For the text-containing cell, return its midpoint in [x, y] coordinate format. 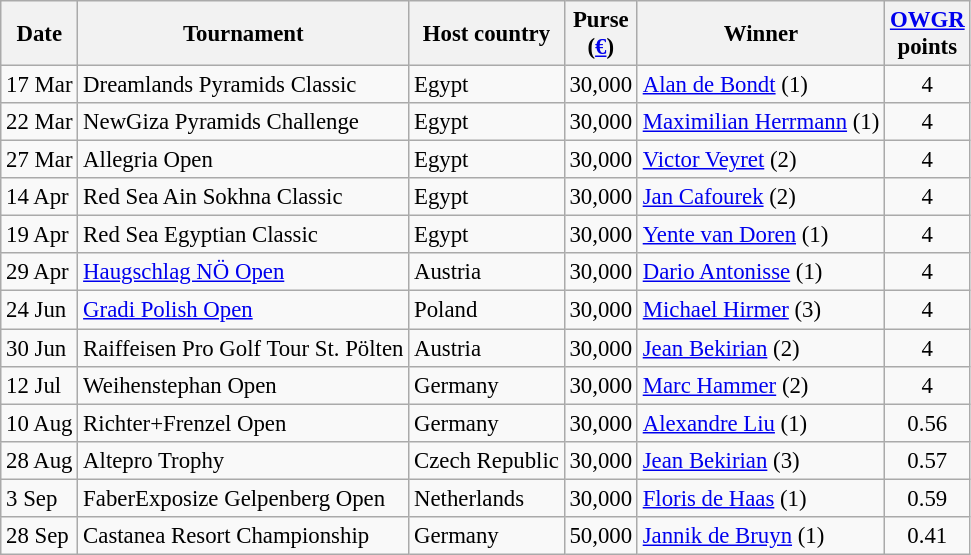
Jean Bekirian (2) [760, 348]
Yente van Doren (1) [760, 235]
12 Jul [40, 385]
Jannik de Bruyn (1) [760, 536]
Red Sea Ain Sokhna Classic [244, 197]
NewGiza Pyramids Challenge [244, 122]
Alexandre Liu (1) [760, 423]
Alan de Bondt (1) [760, 85]
0.59 [928, 498]
FaberExposize Gelpenberg Open [244, 498]
14 Apr [40, 197]
Tournament [244, 34]
Host country [486, 34]
Czech Republic [486, 460]
22 Mar [40, 122]
29 Apr [40, 273]
Allegria Open [244, 160]
Michael Hirmer (3) [760, 310]
3 Sep [40, 498]
27 Mar [40, 160]
Castanea Resort Championship [244, 536]
10 Aug [40, 423]
19 Apr [40, 235]
Haugschlag NÖ Open [244, 273]
Marc Hammer (2) [760, 385]
Gradi Polish Open [244, 310]
OWGRpoints [928, 34]
50,000 [600, 536]
Red Sea Egyptian Classic [244, 235]
Floris de Haas (1) [760, 498]
28 Aug [40, 460]
Dario Antonisse (1) [760, 273]
Dreamlands Pyramids Classic [244, 85]
0.56 [928, 423]
Maximilian Herrmann (1) [760, 122]
Netherlands [486, 498]
0.41 [928, 536]
28 Sep [40, 536]
17 Mar [40, 85]
Raiffeisen Pro Golf Tour St. Pölten [244, 348]
Winner [760, 34]
30 Jun [40, 348]
Poland [486, 310]
Jean Bekirian (3) [760, 460]
Purse(€) [600, 34]
Date [40, 34]
Weihenstephan Open [244, 385]
Jan Cafourek (2) [760, 197]
Altepro Trophy [244, 460]
24 Jun [40, 310]
Victor Veyret (2) [760, 160]
0.57 [928, 460]
Richter+Frenzel Open [244, 423]
